Scan for the cell matching the given text and deliver its [X, Y] coordinate at center. 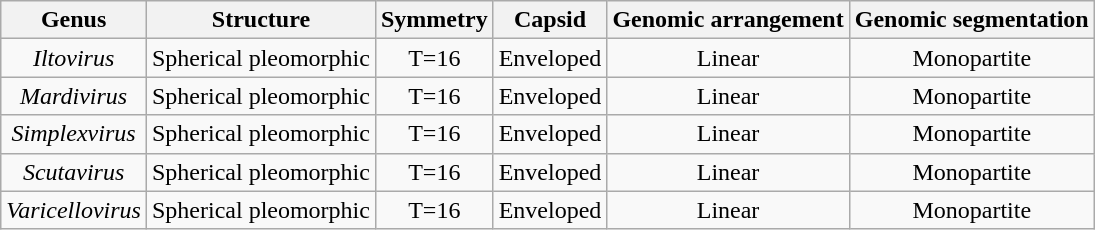
Scutavirus [74, 172]
Simplexvirus [74, 134]
Genomic segmentation [972, 20]
Iltovirus [74, 58]
Capsid [550, 20]
Structure [260, 20]
Genus [74, 20]
Varicellovirus [74, 210]
Symmetry [434, 20]
Genomic arrangement [728, 20]
Mardivirus [74, 96]
